From the cell containing the given text, extract its center point as [X, Y] coordinate. 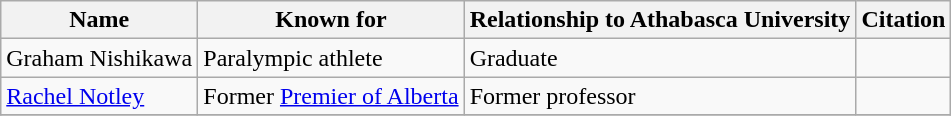
Graduate [660, 58]
Known for [331, 20]
Former Premier of Alberta [331, 96]
Citation [904, 20]
Relationship to Athabasca University [660, 20]
Graham Nishikawa [100, 58]
Paralympic athlete [331, 58]
Rachel Notley [100, 96]
Former professor [660, 96]
Name [100, 20]
